For the text-containing cell, return its midpoint in (X, Y) coordinate format. 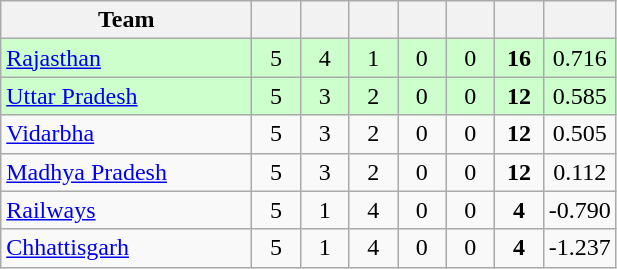
Uttar Pradesh (126, 96)
0.585 (580, 96)
0.112 (580, 172)
Railways (126, 210)
0.505 (580, 134)
Team (126, 20)
-1.237 (580, 248)
16 (520, 58)
0.716 (580, 58)
Vidarbha (126, 134)
Chhattisgarh (126, 248)
Rajasthan (126, 58)
Madhya Pradesh (126, 172)
-0.790 (580, 210)
